Extract the (x, y) coordinate from the center of the cell holding the provided text.  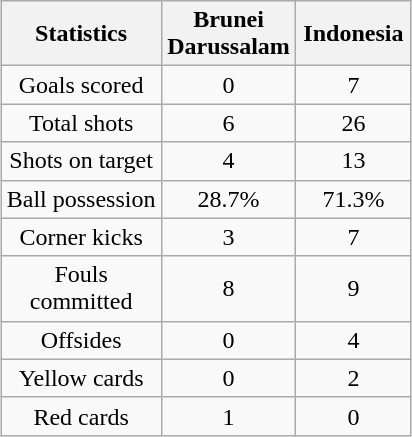
Ball possession (82, 199)
Offsides (82, 340)
71.3% (353, 199)
1 (229, 416)
13 (353, 161)
9 (353, 288)
Indonesia (353, 34)
Brunei Darussalam (229, 34)
6 (229, 123)
Yellow cards (82, 378)
8 (229, 288)
28.7% (229, 199)
Red cards (82, 416)
Shots on target (82, 161)
Fouls committed (82, 288)
Total shots (82, 123)
26 (353, 123)
2 (353, 378)
Corner kicks (82, 237)
Statistics (82, 34)
Goals scored (82, 85)
3 (229, 237)
